From the cell containing the given text, extract its center point as (X, Y) coordinate. 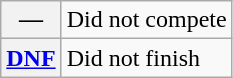
DNF (31, 58)
Did not finish (146, 58)
Did not compete (146, 20)
— (31, 20)
